Search for the cell housing the specified text and yield its (X, Y) center coordinate. 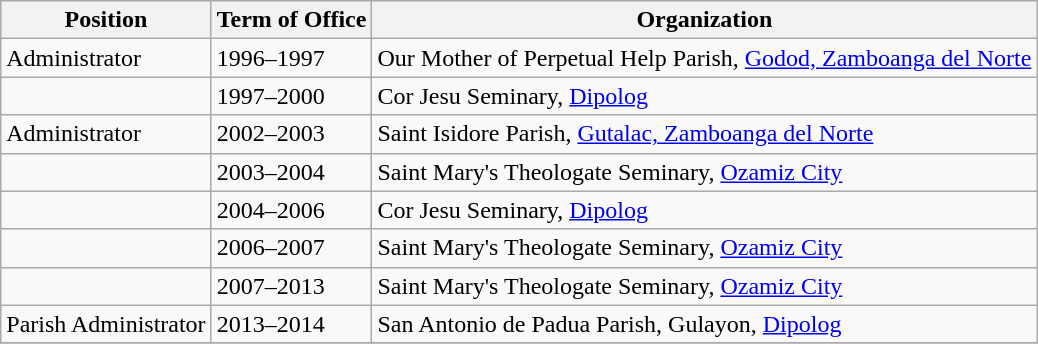
Term of Office (292, 20)
2013–2014 (292, 324)
1996–1997 (292, 58)
2004–2006 (292, 210)
2003–2004 (292, 172)
Position (106, 20)
2002–2003 (292, 134)
2006–2007 (292, 248)
Parish Administrator (106, 324)
San Antonio de Padua Parish, Gulayon, Dipolog (704, 324)
2007–2013 (292, 286)
Our Mother of Perpetual Help Parish, Godod, Zamboanga del Norte (704, 58)
Organization (704, 20)
Saint Isidore Parish, Gutalac, Zamboanga del Norte (704, 134)
1997–2000 (292, 96)
